Capture the cell that displays the provided text and extract its [X, Y] central coordinate. 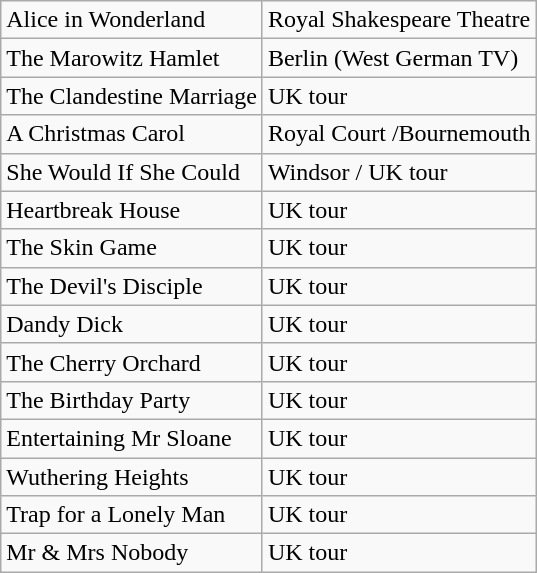
A Christmas Carol [132, 134]
The Cherry Orchard [132, 362]
The Birthday Party [132, 400]
Trap for a Lonely Man [132, 515]
Wuthering Heights [132, 477]
Windsor / UK tour [399, 172]
Heartbreak House [132, 210]
The Skin Game [132, 248]
She Would If She Could [132, 172]
Berlin (West German TV) [399, 58]
The Marowitz Hamlet [132, 58]
Alice in Wonderland [132, 20]
Mr & Mrs Nobody [132, 553]
The Clandestine Marriage [132, 96]
Dandy Dick [132, 324]
Entertaining Mr Sloane [132, 438]
Royal Court /Bournemouth [399, 134]
Royal Shakespeare Theatre [399, 20]
The Devil's Disciple [132, 286]
